Provide the (x, y) coordinate of the cell's center where the given text is located.  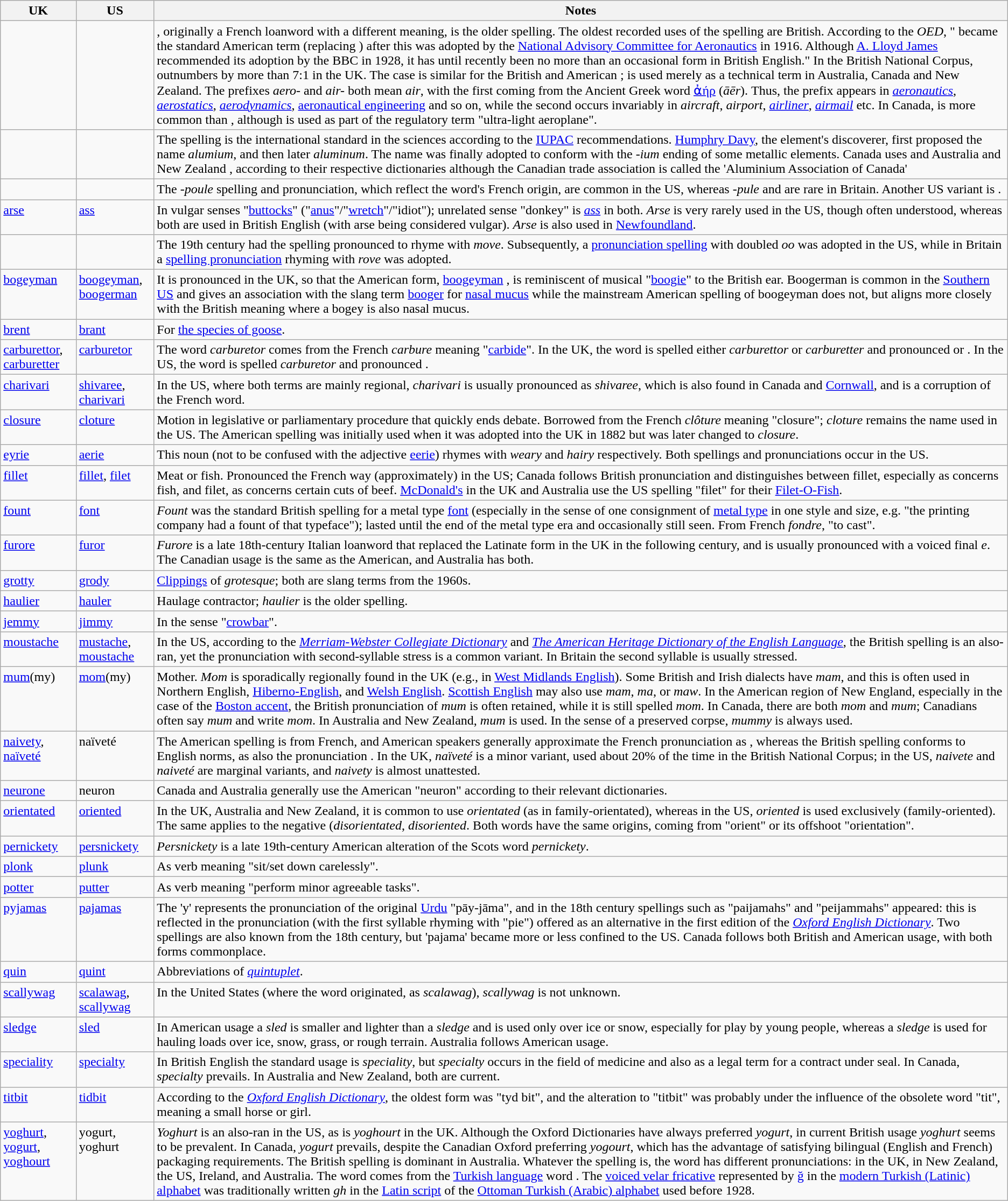
putter (115, 887)
tidbit (115, 1105)
sledge (38, 1035)
moustache (38, 649)
Canada and Australia generally use the American "neuron" according to their relevant dictionaries. (580, 791)
Notes (580, 11)
For the species of goose. (580, 329)
Haulage contractor; haulier is the older spelling. (580, 601)
jimmy (115, 621)
potter (38, 887)
UK (38, 11)
furore (38, 552)
cloture (115, 427)
quin (38, 972)
eyrie (38, 455)
In the United States (where the word originated, as scalawag), scallywag is not unknown. (580, 999)
ass (115, 216)
specialty (115, 1069)
arse (38, 216)
plonk (38, 867)
Abbreviations of quintuplet. (580, 972)
font (115, 518)
brant (115, 329)
mum(my) (38, 699)
Clippings of grotesque; both are slang terms from the 1960s. (580, 580)
fillet, filet (115, 482)
quint (115, 972)
grody (115, 580)
sled (115, 1035)
scallywag (38, 999)
aerie (115, 455)
naivety, naïveté (38, 756)
speciality (38, 1069)
fillet (38, 482)
As verb meaning "perform minor agreeable tasks". (580, 887)
closure (38, 427)
Persnickety is a late 19th-century American alteration of the Scots word pernickety. (580, 846)
boogeyman, boogerman (115, 294)
mustache, moustache (115, 649)
brent (38, 329)
neurone (38, 791)
plunk (115, 867)
carburetor (115, 357)
neuron (115, 791)
This noun (not to be confused with the adjective eerie) rhymes with weary and hairy respectively. Both spellings and pronunciations occur in the US. (580, 455)
hauler (115, 601)
fount (38, 518)
In the sense "crowbar". (580, 621)
naïveté (115, 756)
pyjamas (38, 929)
grotty (38, 580)
bogeyman (38, 294)
yoghurt, yogurt, yoghourt (38, 1161)
persnickety (115, 846)
carburettor, carburetter (38, 357)
pernickety (38, 846)
scalawag, scallywag (115, 999)
mom(my) (115, 699)
titbit (38, 1105)
orientated (38, 818)
oriented (115, 818)
yogurt, yoghurt (115, 1161)
furor (115, 552)
US (115, 11)
shivaree, charivari (115, 392)
jemmy (38, 621)
haulier (38, 601)
As verb meaning "sit/set down carelessly". (580, 867)
charivari (38, 392)
pajamas (115, 929)
